Return the (X, Y) coordinate for the center point of the cell that contains the specified text.  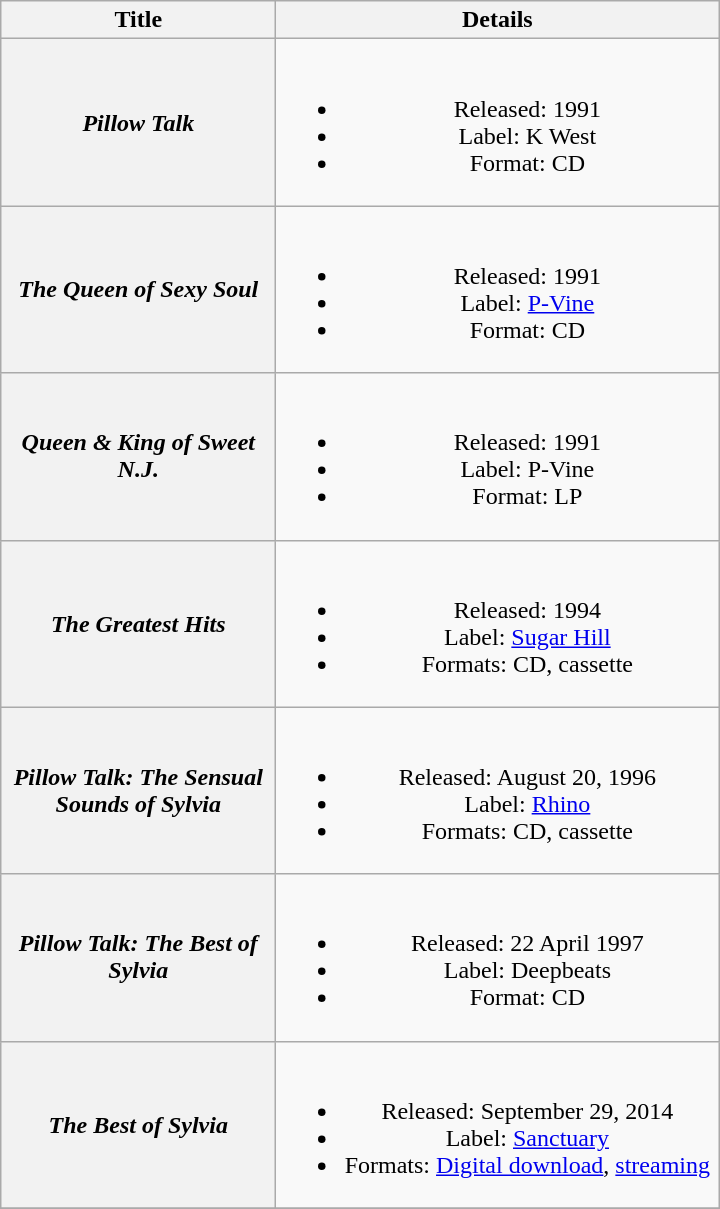
Released: September 29, 2014Label: SanctuaryFormats: Digital download, streaming (498, 1124)
Pillow Talk (138, 122)
Queen & King of Sweet N.J. (138, 456)
Released: 1991Label: P-VineFormat: LP (498, 456)
Details (498, 20)
Pillow Talk: The Best of Sylvia (138, 958)
Released: 1991Label: P-VineFormat: CD (498, 290)
The Greatest Hits (138, 624)
Pillow Talk: The Sensual Sounds of Sylvia (138, 790)
Released: August 20, 1996Label: RhinoFormats: CD, cassette (498, 790)
The Queen of Sexy Soul (138, 290)
Released: 22 April 1997Label: DeepbeatsFormat: CD (498, 958)
The Best of Sylvia (138, 1124)
Released: 1994Label: Sugar HillFormats: CD, cassette (498, 624)
Released: 1991Label: K WestFormat: CD (498, 122)
Title (138, 20)
